Find where the given text appears and provide that cell's center as (X, Y) coordinate. 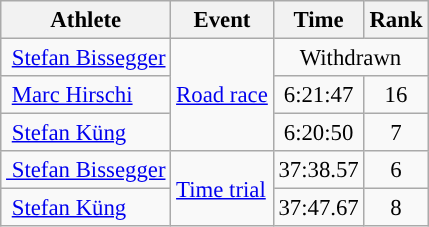
37:47.67 (318, 208)
Rank (396, 20)
Marc Hirschi (86, 95)
37:38.57 (318, 170)
Withdrawn (350, 58)
Event (222, 20)
Time trial (222, 188)
Road race (222, 96)
6:21:47 (318, 95)
8 (396, 208)
Time (318, 20)
7 (396, 133)
16 (396, 95)
Athlete (86, 20)
6:20:50 (318, 133)
6 (396, 170)
